Detect which cell encompasses the target text, then output its [x, y] center coordinate. 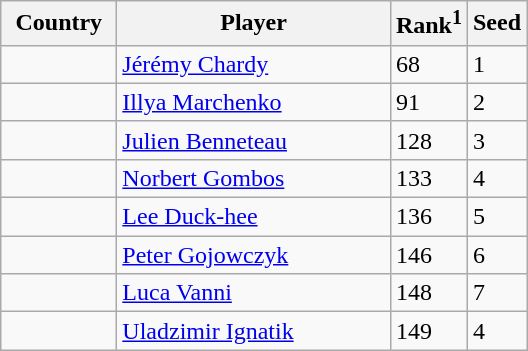
7 [496, 293]
148 [428, 293]
133 [428, 178]
2 [496, 102]
5 [496, 217]
68 [428, 64]
Rank1 [428, 24]
136 [428, 217]
Lee Duck-hee [254, 217]
1 [496, 64]
Player [254, 24]
Jérémy Chardy [254, 64]
Seed [496, 24]
146 [428, 255]
Uladzimir Ignatik [254, 331]
128 [428, 140]
91 [428, 102]
Luca Vanni [254, 293]
Julien Benneteau [254, 140]
Country [59, 24]
6 [496, 255]
149 [428, 331]
Illya Marchenko [254, 102]
3 [496, 140]
Norbert Gombos [254, 178]
Peter Gojowczyk [254, 255]
